Find where the given text appears and provide that cell's center as [X, Y] coordinate. 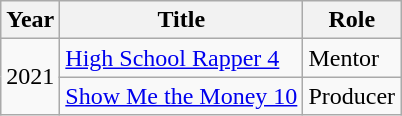
Producer [352, 96]
Show Me the Money 10 [182, 96]
Mentor [352, 58]
Title [182, 20]
Role [352, 20]
2021 [30, 77]
High School Rapper 4 [182, 58]
Year [30, 20]
